Provide the (X, Y) coordinate of the cell's center where the given text is located.  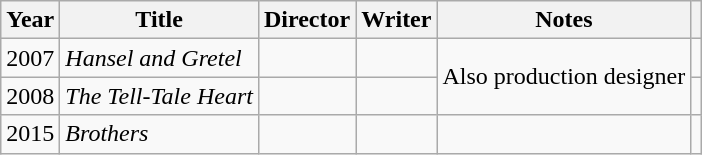
Notes (564, 20)
Hansel and Gretel (160, 58)
Also production designer (564, 77)
Title (160, 20)
2008 (30, 96)
Brothers (160, 134)
Director (306, 20)
The Tell-Tale Heart (160, 96)
Year (30, 20)
2015 (30, 134)
Writer (396, 20)
2007 (30, 58)
